Return [X, Y] of the center of cell containing provided text 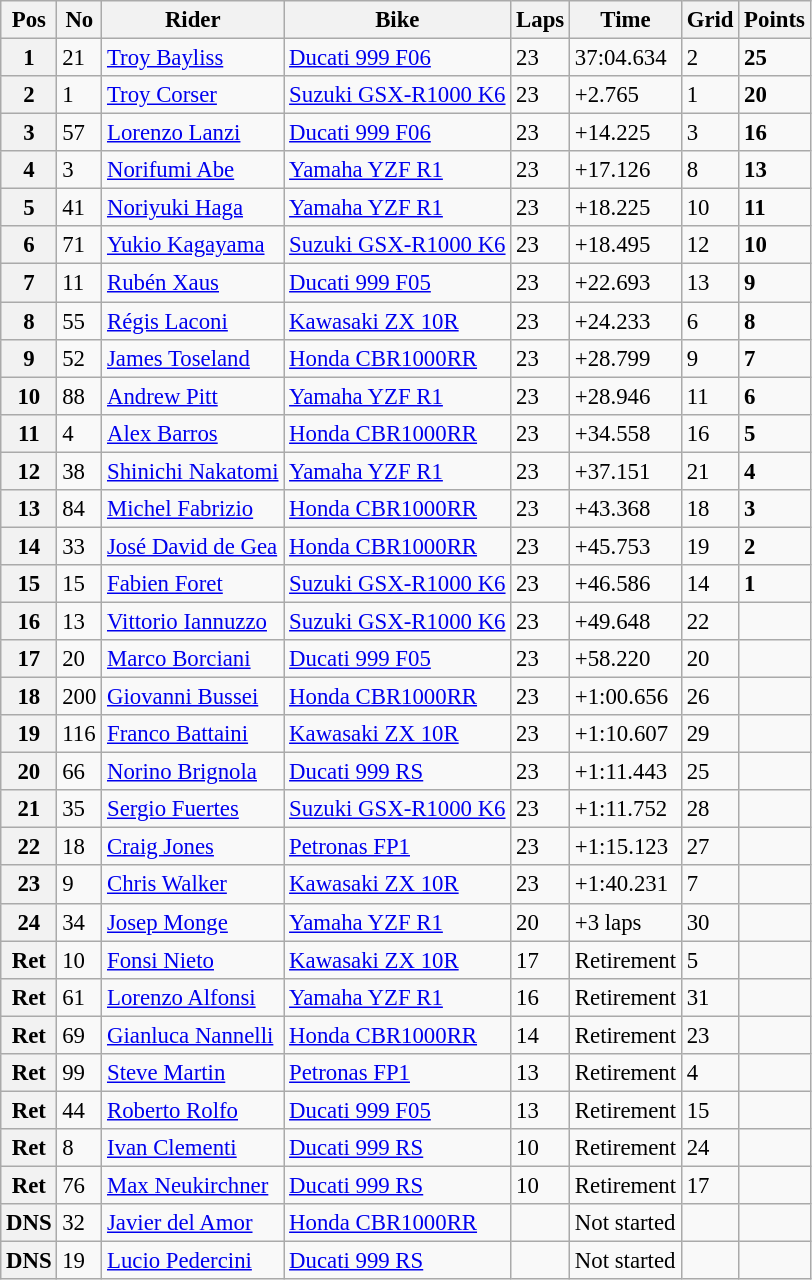
+34.558 [626, 433]
116 [80, 734]
+22.693 [626, 283]
Fonsi Nieto [193, 960]
52 [80, 358]
Roberto Rolfo [193, 1110]
+46.586 [626, 584]
Lorenzo Lanzi [193, 133]
31 [710, 997]
Michel Fabrizio [193, 509]
Régis Laconi [193, 321]
Sergio Fuertes [193, 809]
+37.151 [626, 471]
88 [80, 396]
Steve Martin [193, 1073]
Chris Walker [193, 885]
Andrew Pitt [193, 396]
Shinichi Nakatomi [193, 471]
+58.220 [626, 659]
Time [626, 20]
76 [80, 1185]
84 [80, 509]
35 [80, 809]
+17.126 [626, 170]
30 [710, 922]
Lucio Pedercini [193, 1261]
Troy Bayliss [193, 58]
Gianluca Nannelli [193, 1035]
33 [80, 546]
+2.765 [626, 95]
+18.225 [626, 208]
28 [710, 809]
Ivan Clementi [193, 1148]
71 [80, 245]
37:04.634 [626, 58]
+3 laps [626, 922]
26 [710, 697]
Alex Barros [193, 433]
38 [80, 471]
Fabien Foret [193, 584]
José David de Gea [193, 546]
Norino Brignola [193, 772]
Laps [540, 20]
Franco Battaini [193, 734]
200 [80, 697]
Lorenzo Alfonsi [193, 997]
+1:40.231 [626, 885]
Vittorio Iannuzzo [193, 621]
+18.495 [626, 245]
+45.753 [626, 546]
32 [80, 1223]
+49.648 [626, 621]
61 [80, 997]
James Toseland [193, 358]
Noriyuki Haga [193, 208]
69 [80, 1035]
Craig Jones [193, 847]
Norifumi Abe [193, 170]
+1:00.656 [626, 697]
Max Neukirchner [193, 1185]
+28.946 [626, 396]
Bike [398, 20]
Giovanni Bussei [193, 697]
+1:11.752 [626, 809]
+1:11.443 [626, 772]
Javier del Amor [193, 1223]
Troy Corser [193, 95]
55 [80, 321]
+28.799 [626, 358]
99 [80, 1073]
+24.233 [626, 321]
Marco Borciani [193, 659]
57 [80, 133]
29 [710, 734]
41 [80, 208]
Points [774, 20]
+1:10.607 [626, 734]
44 [80, 1110]
66 [80, 772]
+14.225 [626, 133]
+43.368 [626, 509]
Pos [29, 20]
27 [710, 847]
Grid [710, 20]
Yukio Kagayama [193, 245]
Rubén Xaus [193, 283]
+1:15.123 [626, 847]
34 [80, 922]
Josep Monge [193, 922]
Rider [193, 20]
No [80, 20]
